Detect which cell encompasses the target text, then output its (X, Y) center coordinate. 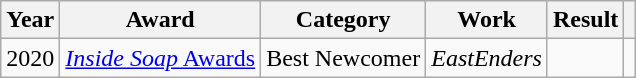
Inside Soap Awards (160, 58)
EastEnders (487, 58)
2020 (30, 58)
Result (585, 20)
Work (487, 20)
Category (344, 20)
Award (160, 20)
Best Newcomer (344, 58)
Year (30, 20)
